Return the [x, y] coordinate for the center point of the cell that contains the specified text.  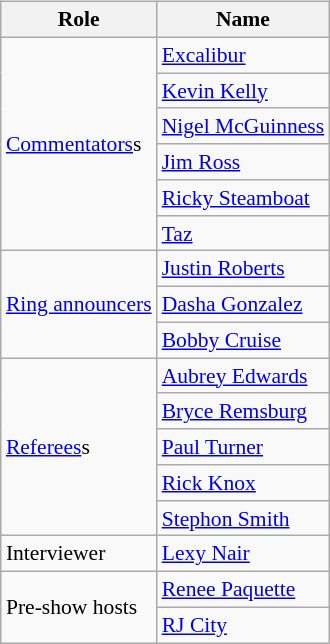
Refereess [79, 447]
Bryce Remsburg [244, 411]
Kevin Kelly [244, 91]
Dasha Gonzalez [244, 305]
Role [79, 20]
Lexy Nair [244, 554]
Stephon Smith [244, 518]
Commentatorss [79, 144]
Justin Roberts [244, 269]
Bobby Cruise [244, 340]
Jim Ross [244, 162]
Interviewer [79, 554]
Ring announcers [79, 304]
Rick Knox [244, 483]
RJ City [244, 625]
Ricky Steamboat [244, 198]
Aubrey Edwards [244, 376]
Excalibur [244, 55]
Renee Paquette [244, 590]
Name [244, 20]
Pre-show hosts [79, 608]
Paul Turner [244, 447]
Taz [244, 233]
Nigel McGuinness [244, 126]
